For the text-containing cell, return its midpoint in [X, Y] coordinate format. 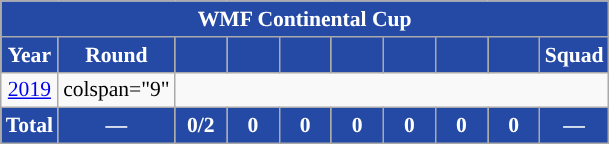
0/2 [201, 126]
Round [116, 55]
Total [30, 126]
Year [30, 55]
colspan="9" [116, 90]
WMF Continental Cup [305, 19]
2019 [30, 90]
Squad [574, 55]
